Capture the cell that displays the provided text and extract its [x, y] central coordinate. 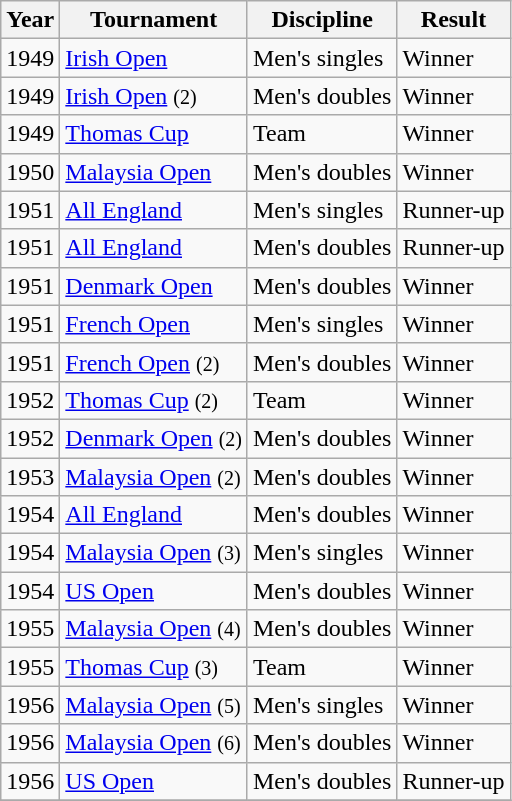
Thomas Cup (3) [154, 667]
Malaysia Open (5) [154, 705]
Discipline [322, 20]
Thomas Cup (2) [154, 400]
Irish Open [154, 58]
French Open (2) [154, 362]
Malaysia Open (6) [154, 743]
Thomas Cup [154, 134]
Irish Open (2) [154, 96]
1953 [30, 477]
Malaysia Open [154, 172]
Malaysia Open (4) [154, 629]
Result [454, 20]
1950 [30, 172]
Malaysia Open (2) [154, 477]
Denmark Open [154, 286]
French Open [154, 324]
Year [30, 20]
Denmark Open (2) [154, 438]
Malaysia Open (3) [154, 553]
Tournament [154, 20]
